Detect which cell encompasses the target text, then output its (x, y) center coordinate. 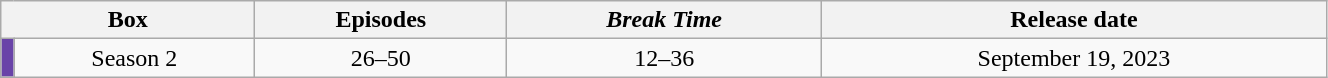
12–36 (664, 58)
Box (128, 20)
Season 2 (134, 58)
Episodes (381, 20)
Break Time (664, 20)
September 19, 2023 (1074, 58)
26–50 (381, 58)
Release date (1074, 20)
